Provide the (X, Y) coordinate of the cell's center where the given text is located.  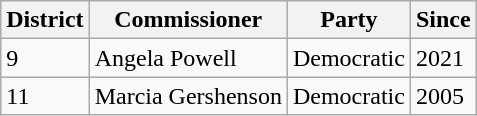
9 (45, 58)
Angela Powell (188, 58)
11 (45, 96)
2005 (443, 96)
2021 (443, 58)
Party (348, 20)
Marcia Gershenson (188, 96)
District (45, 20)
Commissioner (188, 20)
Since (443, 20)
